Detect which cell encompasses the target text, then output its [X, Y] center coordinate. 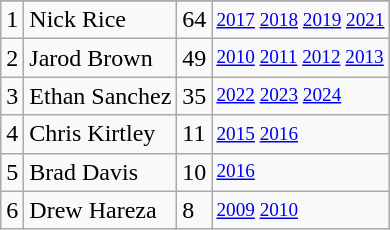
2022 2023 2024 [300, 96]
10 [194, 172]
Chris Kirtley [100, 134]
Drew Hareza [100, 210]
8 [194, 210]
Nick Rice [100, 20]
4 [12, 134]
Jarod Brown [100, 58]
2010 2011 2012 2013 [300, 58]
6 [12, 210]
3 [12, 96]
49 [194, 58]
2 [12, 58]
5 [12, 172]
Ethan Sanchez [100, 96]
2016 [300, 172]
11 [194, 134]
64 [194, 20]
35 [194, 96]
2017 2018 2019 2021 [300, 20]
1 [12, 20]
Brad Davis [100, 172]
2009 2010 [300, 210]
2015 2016 [300, 134]
